Return the (x, y) coordinate for the center point of the cell that contains the specified text.  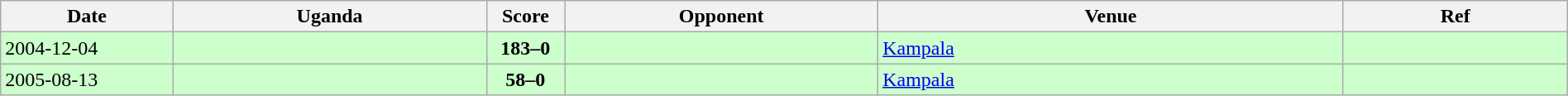
183–0 (526, 48)
Ref (1456, 17)
Score (526, 17)
Date (87, 17)
Opponent (721, 17)
2004-12-04 (87, 48)
Uganda (329, 17)
Venue (1111, 17)
2005-08-13 (87, 79)
58–0 (526, 79)
